Capture the cell that displays the provided text and extract its (X, Y) central coordinate. 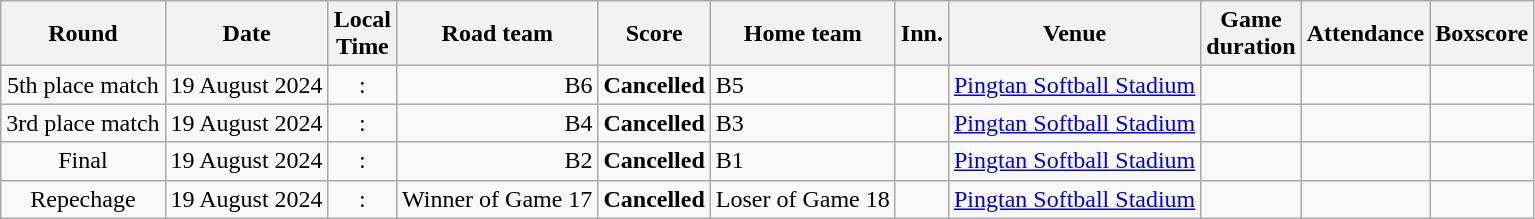
Round (83, 34)
B5 (802, 85)
Home team (802, 34)
B3 (802, 123)
Venue (1074, 34)
Score (654, 34)
Gameduration (1251, 34)
Boxscore (1482, 34)
Repechage (83, 199)
Date (246, 34)
5th place match (83, 85)
B1 (802, 161)
B4 (498, 123)
Inn. (922, 34)
3rd place match (83, 123)
B6 (498, 85)
LocalTime (362, 34)
Winner of Game 17 (498, 199)
Final (83, 161)
B2 (498, 161)
Loser of Game 18 (802, 199)
Attendance (1365, 34)
Road team (498, 34)
